Scan for the cell matching the given text and deliver its (x, y) coordinate at center. 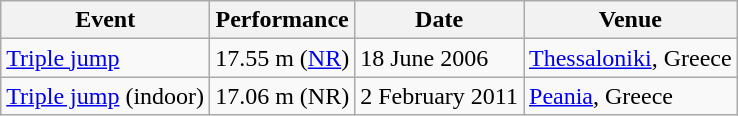
17.06 m (NR) (282, 96)
Triple jump (indoor) (106, 96)
Venue (631, 20)
Event (106, 20)
18 June 2006 (440, 58)
Triple jump (106, 58)
Peania, Greece (631, 96)
2 February 2011 (440, 96)
17.55 m (NR) (282, 58)
Performance (282, 20)
Date (440, 20)
Thessaloniki, Greece (631, 58)
